Determine the [X, Y] coordinate at the center of the cell enclosing the given text.  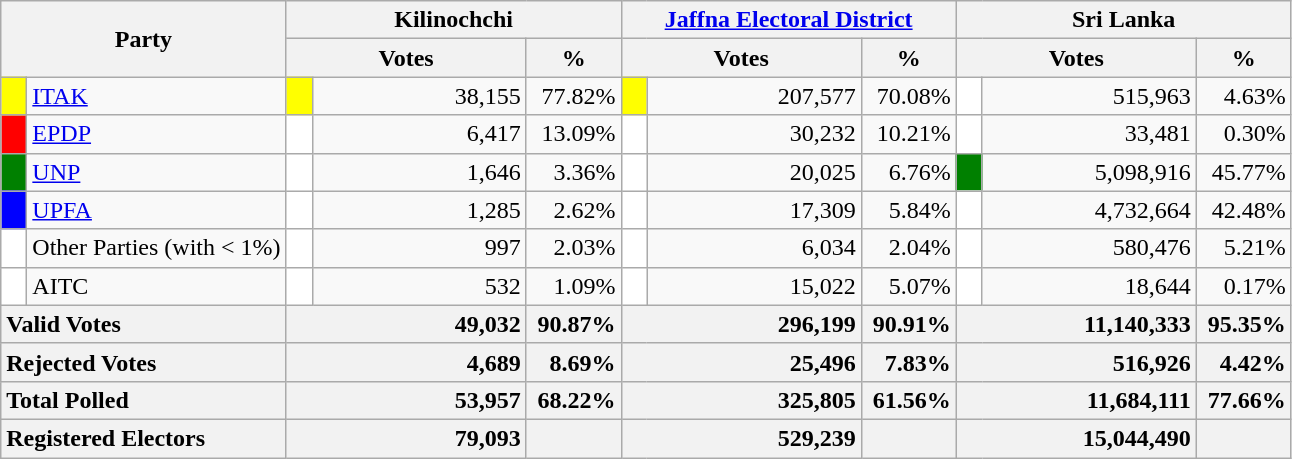
20,025 [754, 172]
90.91% [908, 324]
UPFA [156, 210]
18,644 [1089, 286]
11,684,111 [1076, 400]
4.63% [1244, 96]
7.83% [908, 362]
532 [419, 286]
25,496 [741, 362]
30,232 [754, 134]
17,309 [754, 210]
325,805 [741, 400]
8.69% [574, 362]
5.07% [908, 286]
1,285 [419, 210]
70.08% [908, 96]
33,481 [1089, 134]
77.82% [574, 96]
Kilinochchi [454, 20]
5,098,916 [1089, 172]
13.09% [574, 134]
207,577 [754, 96]
Total Polled [144, 400]
0.17% [1244, 286]
6.76% [908, 172]
Sri Lanka [1124, 20]
997 [419, 248]
77.66% [1244, 400]
Other Parties (with < 1%) [156, 248]
1,646 [419, 172]
EPDP [156, 134]
6,417 [419, 134]
2.62% [574, 210]
Registered Electors [144, 438]
0.30% [1244, 134]
11,140,333 [1076, 324]
49,032 [406, 324]
UNP [156, 172]
6,034 [754, 248]
3.36% [574, 172]
Rejected Votes [144, 362]
95.35% [1244, 324]
Party [144, 39]
529,239 [741, 438]
4.42% [1244, 362]
4,689 [406, 362]
580,476 [1089, 248]
15,022 [754, 286]
5.21% [1244, 248]
2.04% [908, 248]
516,926 [1076, 362]
53,957 [406, 400]
45.77% [1244, 172]
296,199 [741, 324]
ITAK [156, 96]
38,155 [419, 96]
Valid Votes [144, 324]
42.48% [1244, 210]
61.56% [908, 400]
79,093 [406, 438]
90.87% [574, 324]
4,732,664 [1089, 210]
515,963 [1089, 96]
15,044,490 [1076, 438]
1.09% [574, 286]
5.84% [908, 210]
10.21% [908, 134]
2.03% [574, 248]
Jaffna Electoral District [788, 20]
68.22% [574, 400]
AITC [156, 286]
